Determine the (X, Y) coordinate at the center of the cell enclosing the given text.  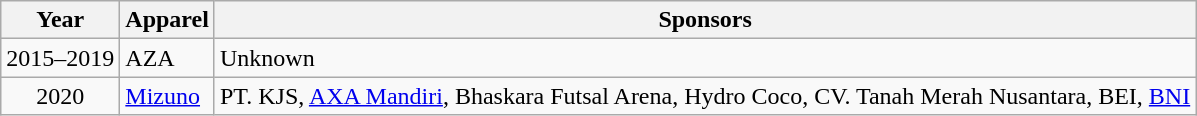
AZA (168, 58)
Year (60, 20)
2020 (60, 96)
Apparel (168, 20)
PT. KJS, AXA Mandiri, Bhaskara Futsal Arena, Hydro Coco, CV. Tanah Merah Nusantara, BEI, BNI (704, 96)
Sponsors (704, 20)
Mizuno (168, 96)
2015–2019 (60, 58)
Unknown (704, 58)
